Capture the cell that displays the provided text and extract its (X, Y) central coordinate. 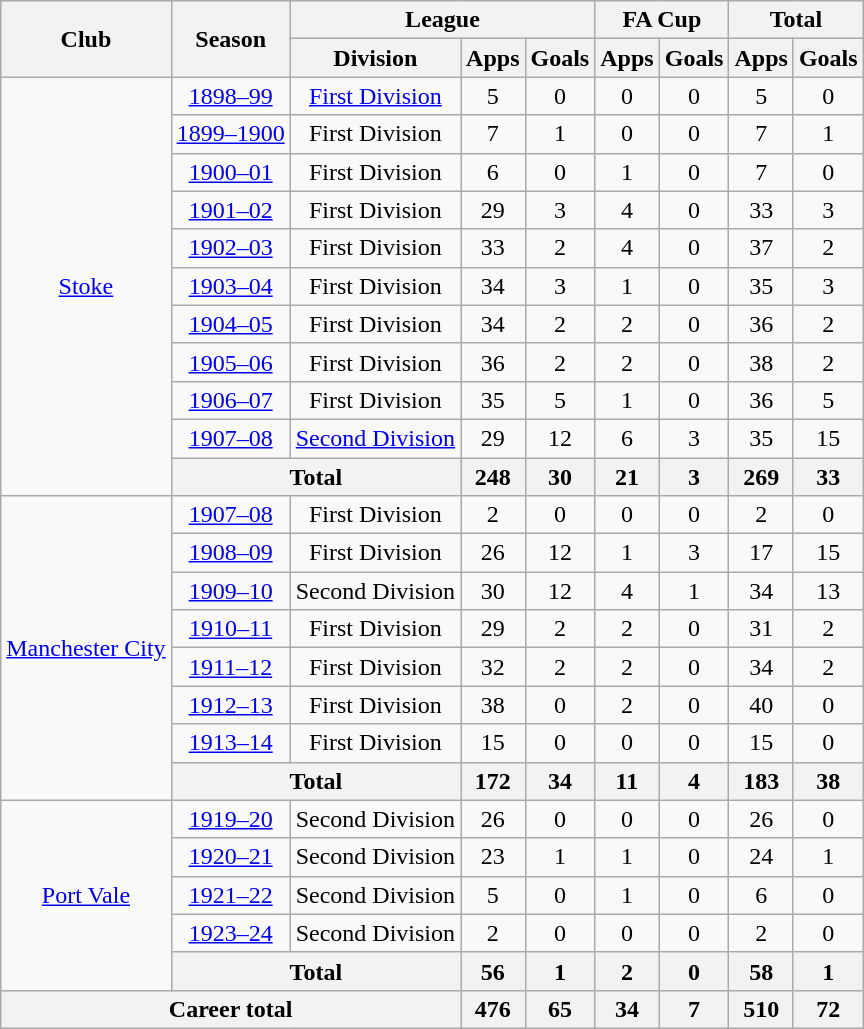
31 (761, 629)
510 (761, 1009)
Port Vale (86, 895)
Manchester City (86, 648)
1911–12 (230, 667)
1904–05 (230, 324)
1900–01 (230, 172)
17 (761, 553)
32 (493, 667)
1909–10 (230, 591)
1912–13 (230, 705)
1898–99 (230, 96)
23 (493, 857)
Club (86, 39)
1903–04 (230, 286)
1908–09 (230, 553)
476 (493, 1009)
269 (761, 477)
11 (627, 781)
1919–20 (230, 819)
1899–1900 (230, 134)
172 (493, 781)
1910–11 (230, 629)
58 (761, 971)
1901–02 (230, 210)
1902–03 (230, 248)
1921–22 (230, 895)
248 (493, 477)
24 (761, 857)
1906–07 (230, 400)
1905–06 (230, 362)
Division (375, 58)
FA Cup (662, 20)
League (442, 20)
72 (828, 1009)
1913–14 (230, 743)
1923–24 (230, 933)
183 (761, 781)
13 (828, 591)
Career total (231, 1009)
40 (761, 705)
21 (627, 477)
1920–21 (230, 857)
37 (761, 248)
56 (493, 971)
65 (560, 1009)
Stoke (86, 286)
Season (230, 39)
